Search for the cell housing the specified text and yield its (x, y) center coordinate. 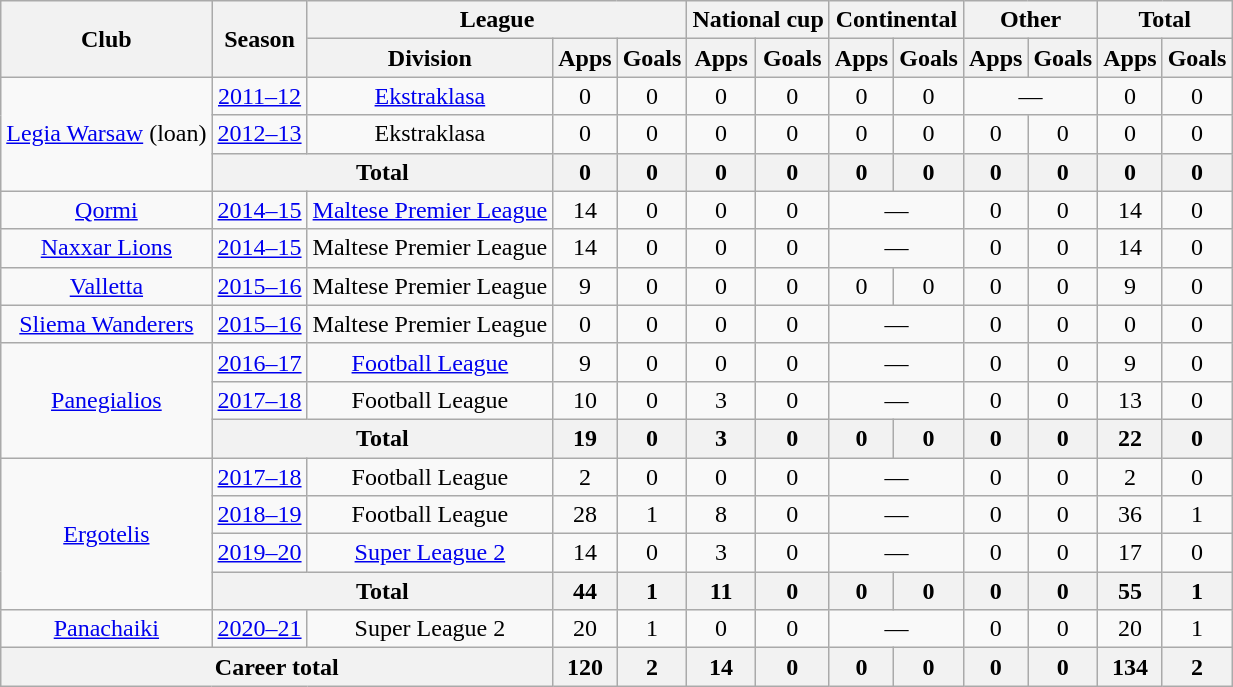
36 (1130, 515)
Season (260, 39)
120 (585, 667)
Panegialios (106, 400)
Legia Warsaw (loan) (106, 134)
17 (1130, 553)
19 (585, 438)
2020–21 (260, 629)
Qormi (106, 210)
55 (1130, 591)
Naxxar Lions (106, 248)
2016–17 (260, 362)
Panachaiki (106, 629)
2018–19 (260, 515)
2019–20 (260, 553)
2011–12 (260, 96)
8 (721, 515)
Valletta (106, 286)
Sliema Wanderers (106, 324)
28 (585, 515)
44 (585, 591)
11 (721, 591)
Division (430, 58)
134 (1130, 667)
Club (106, 39)
League (497, 20)
10 (585, 400)
22 (1130, 438)
National cup (758, 20)
Continental (896, 20)
13 (1130, 400)
Ergotelis (106, 534)
2012–13 (260, 134)
Other (1030, 20)
Career total (277, 667)
